Identify which cell holds the provided text, then report its (x, y) central coordinate. 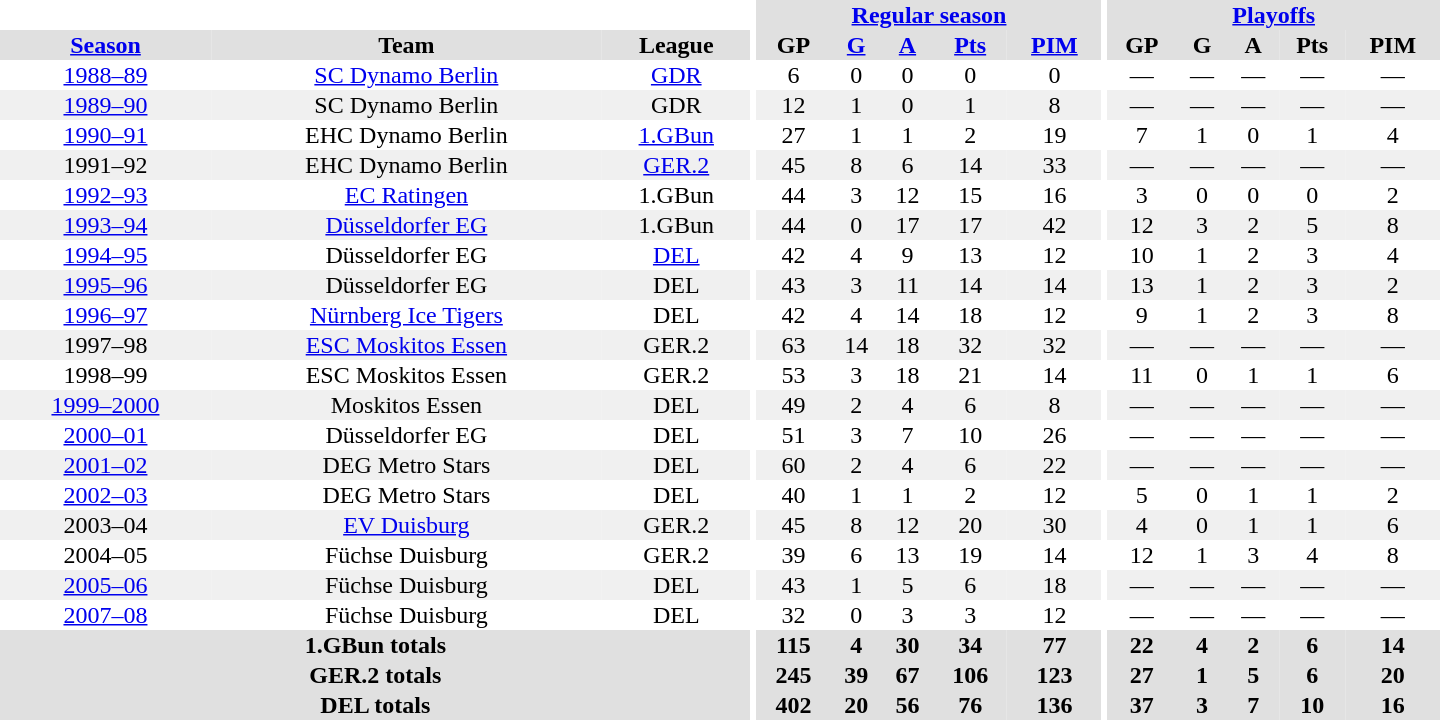
1999–2000 (106, 405)
1997–98 (106, 345)
56 (908, 705)
1989–90 (106, 105)
49 (793, 405)
League (676, 45)
115 (793, 645)
245 (793, 675)
34 (970, 645)
1993–94 (106, 225)
2003–04 (106, 525)
37 (1142, 705)
63 (793, 345)
1988–89 (106, 75)
2002–03 (106, 495)
21 (970, 375)
2005–06 (106, 585)
1994–95 (106, 255)
GER.2 totals (376, 675)
Moskitos Essen (406, 405)
1991–92 (106, 165)
2000–01 (106, 435)
40 (793, 495)
Team (406, 45)
EV Duisburg (406, 525)
EC Ratingen (406, 195)
2001–02 (106, 465)
402 (793, 705)
51 (793, 435)
1998–99 (106, 375)
1992–93 (106, 195)
Season (106, 45)
2007–08 (106, 615)
Nürnberg Ice Tigers (406, 315)
DEL totals (376, 705)
1996–97 (106, 315)
26 (1054, 435)
1995–96 (106, 285)
106 (970, 675)
60 (793, 465)
123 (1054, 675)
Playoffs (1274, 15)
1990–91 (106, 135)
15 (970, 195)
53 (793, 375)
2004–05 (106, 555)
136 (1054, 705)
33 (1054, 165)
77 (1054, 645)
Regular season (928, 15)
1.GBun totals (376, 645)
67 (908, 675)
76 (970, 705)
